Return the (x, y) coordinate for the center point of the cell that contains the specified text.  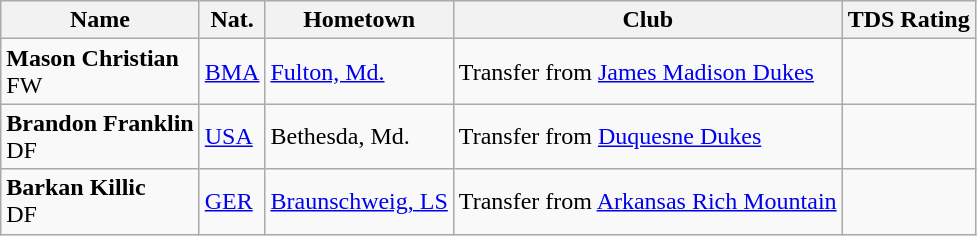
Transfer from James Madison Dukes (648, 72)
Mason ChristianFW (100, 72)
GER (232, 202)
Barkan KillicDF (100, 202)
Braunschweig, LS (359, 202)
Transfer from Duquesne Dukes (648, 136)
Fulton, Md. (359, 72)
USA (232, 136)
TDS Rating (908, 20)
Bethesda, Md. (359, 136)
Name (100, 20)
Transfer from Arkansas Rich Mountain (648, 202)
Hometown (359, 20)
Club (648, 20)
Brandon FranklinDF (100, 136)
BMA (232, 72)
Nat. (232, 20)
